Locate the cell with the specified text and output its [X, Y] center coordinate. 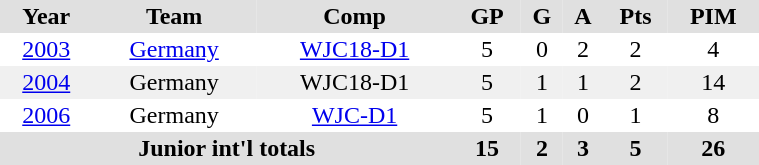
15 [486, 148]
Comp [355, 16]
Team [174, 16]
26 [713, 148]
14 [713, 82]
WJC-D1 [355, 116]
Junior int'l totals [226, 148]
2006 [46, 116]
A [583, 16]
2004 [46, 82]
Pts [636, 16]
Year [46, 16]
8 [713, 116]
3 [583, 148]
4 [713, 50]
2003 [46, 50]
GP [486, 16]
PIM [713, 16]
G [542, 16]
